Return [X, Y] of the center of cell containing provided text 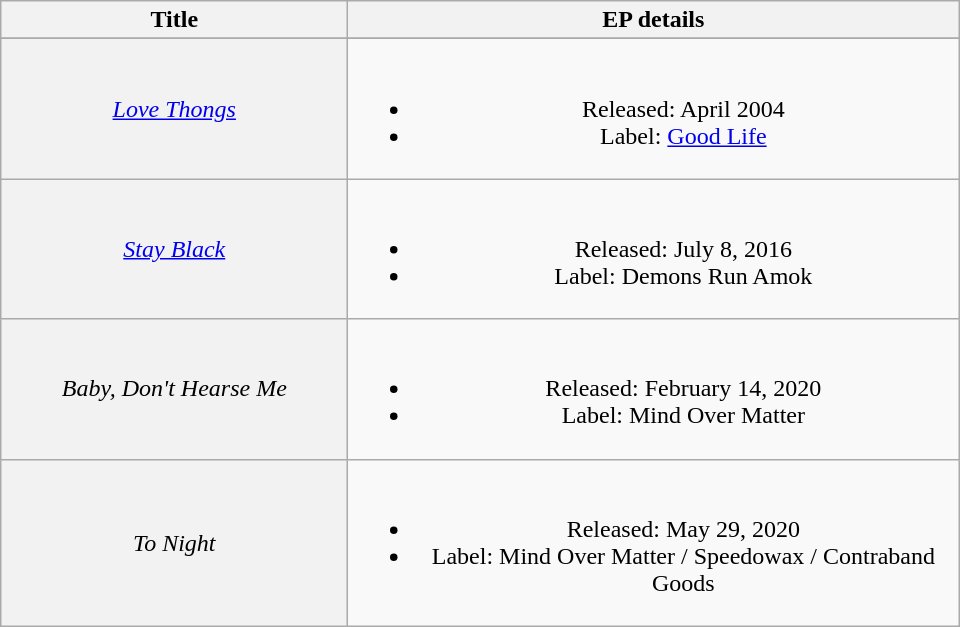
Released: July 8, 2016Label: Demons Run Amok [654, 249]
Released: February 14, 2020Label: Mind Over Matter [654, 389]
Baby, Don't Hearse Me [174, 389]
Released: April 2004Label: Good Life [654, 109]
Love Thongs [174, 109]
EP details [654, 20]
Released: May 29, 2020Label: Mind Over Matter / Speedowax / Contraband Goods [654, 542]
To Night [174, 542]
Title [174, 20]
Stay Black [174, 249]
